Search for the cell housing the specified text and yield its [x, y] center coordinate. 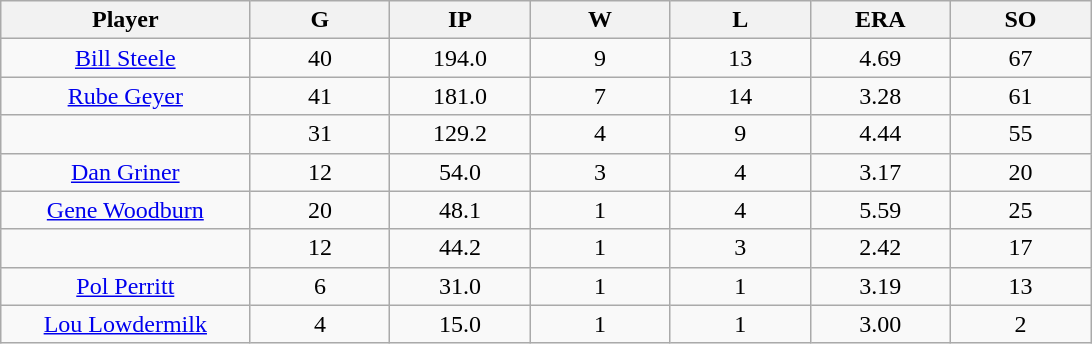
Gene Woodburn [126, 210]
SO [1020, 20]
129.2 [460, 134]
4.44 [880, 134]
17 [1020, 248]
14 [740, 96]
15.0 [460, 324]
Player [126, 20]
2 [1020, 324]
Lou Lowdermilk [126, 324]
3.00 [880, 324]
G [320, 20]
5.59 [880, 210]
40 [320, 58]
31 [320, 134]
67 [1020, 58]
54.0 [460, 172]
W [600, 20]
48.1 [460, 210]
61 [1020, 96]
44.2 [460, 248]
181.0 [460, 96]
4.69 [880, 58]
25 [1020, 210]
ERA [880, 20]
3.28 [880, 96]
194.0 [460, 58]
41 [320, 96]
3.19 [880, 286]
IP [460, 20]
2.42 [880, 248]
31.0 [460, 286]
L [740, 20]
Rube Geyer [126, 96]
Pol Perritt [126, 286]
Dan Griner [126, 172]
6 [320, 286]
7 [600, 96]
3.17 [880, 172]
Bill Steele [126, 58]
55 [1020, 134]
